Pinpoint the cell where the given text exists, returning its (X, Y) midpoint coordinate. 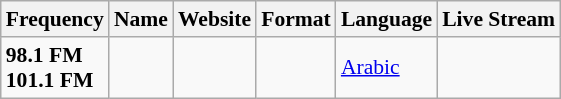
Website (214, 19)
Arabic (386, 68)
98.1 FM101.1 FM (55, 68)
Format (296, 19)
Frequency (55, 19)
Name (141, 19)
Live Stream (498, 19)
Language (386, 19)
